Output the (X, Y) coordinate of the center of the cell containing the given text.  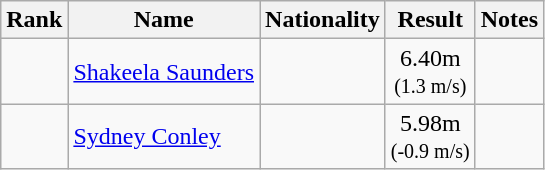
5.98m(-0.9 m/s) (430, 136)
Rank (34, 20)
Sydney Conley (164, 136)
Name (164, 20)
Notes (509, 20)
Result (430, 20)
Nationality (323, 20)
6.40m(1.3 m/s) (430, 72)
Shakeela Saunders (164, 72)
